Capture the cell that displays the provided text and extract its [X, Y] central coordinate. 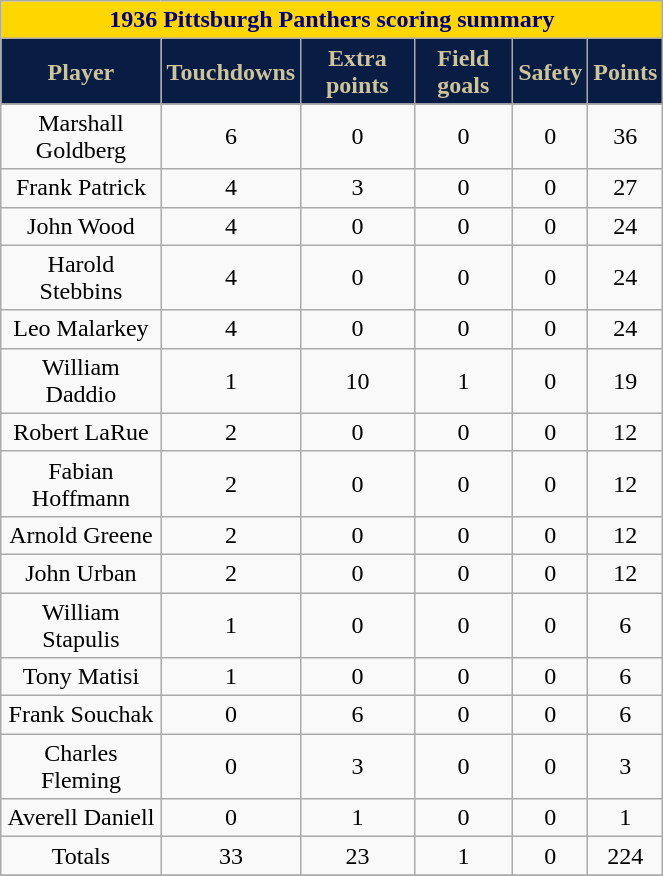
Frank Souchak [81, 715]
Safety [550, 72]
Harold Stebbins [81, 278]
Field goals [464, 72]
Tony Matisi [81, 677]
Touchdowns [231, 72]
William Daddio [81, 380]
John Wood [81, 226]
Averell Daniell [81, 818]
36 [626, 136]
Charles Fleming [81, 766]
Frank Patrick [81, 188]
224 [626, 856]
Points [626, 72]
33 [231, 856]
Leo Malarkey [81, 329]
10 [358, 380]
William Stapulis [81, 624]
John Urban [81, 573]
Arnold Greene [81, 535]
19 [626, 380]
Robert LaRue [81, 432]
Marshall Goldberg [81, 136]
27 [626, 188]
Extra points [358, 72]
1936 Pittsburgh Panthers scoring summary [332, 20]
Fabian Hoffmann [81, 484]
Totals [81, 856]
Player [81, 72]
23 [358, 856]
